Capture the cell that displays the provided text and extract its (x, y) central coordinate. 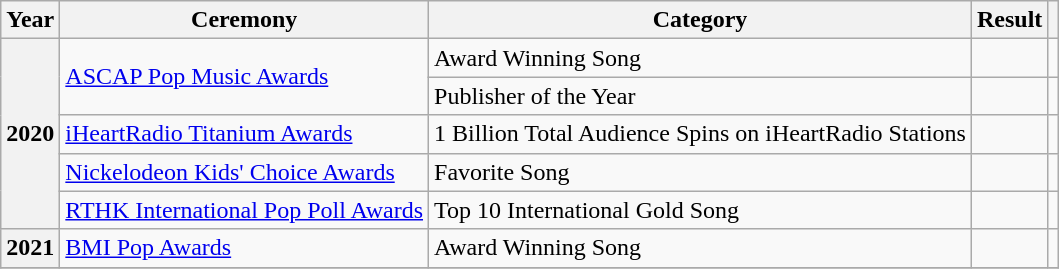
Ceremony (244, 20)
Favorite Song (700, 172)
2020 (30, 134)
Top 10 International Gold Song (700, 210)
1 Billion Total Audience Spins on iHeartRadio Stations (700, 134)
Category (700, 20)
iHeartRadio Titanium Awards (244, 134)
Nickelodeon Kids' Choice Awards (244, 172)
2021 (30, 248)
Result (1009, 20)
Publisher of the Year (700, 96)
BMI Pop Awards (244, 248)
Year (30, 20)
ASCAP Pop Music Awards (244, 77)
RTHK International Pop Poll Awards (244, 210)
